Output the (x, y) coordinate of the center of the cell containing the given text.  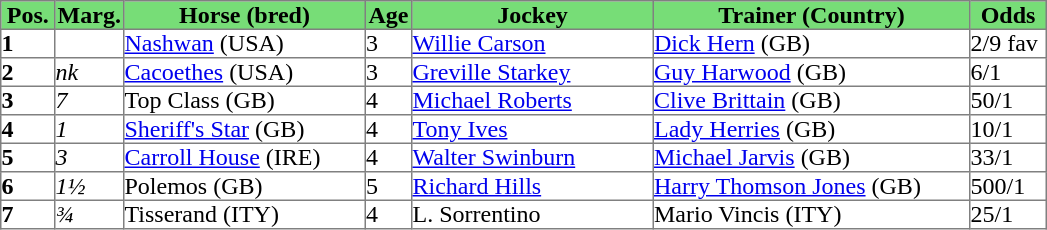
Nashwan (USA) (245, 43)
Polemos (GB) (245, 186)
Guy Harwood (GB) (811, 72)
Dick Hern (GB) (811, 43)
Lady Herries (GB) (811, 129)
25/1 (1008, 214)
50/1 (1008, 100)
Harry Thomson Jones (GB) (811, 186)
2/9 fav (1008, 43)
Greville Starkey (533, 72)
Cacoethes (USA) (245, 72)
Age (388, 15)
Jockey (533, 15)
Carroll House (IRE) (245, 157)
Marg. (90, 15)
Richard Hills (533, 186)
6 (28, 186)
Clive Brittain (GB) (811, 100)
Trainer (Country) (811, 15)
Mario Vincis (ITY) (811, 214)
6/1 (1008, 72)
Top Class (GB) (245, 100)
Walter Swinburn (533, 157)
Tony Ives (533, 129)
1½ (90, 186)
¾ (90, 214)
Michael Roberts (533, 100)
Horse (bred) (245, 15)
10/1 (1008, 129)
2 (28, 72)
Pos. (28, 15)
Willie Carson (533, 43)
Odds (1008, 15)
500/1 (1008, 186)
nk (90, 72)
Sheriff's Star (GB) (245, 129)
33/1 (1008, 157)
L. Sorrentino (533, 214)
Tisserand (ITY) (245, 214)
Michael Jarvis (GB) (811, 157)
